Search for the cell housing the specified text and yield its (x, y) center coordinate. 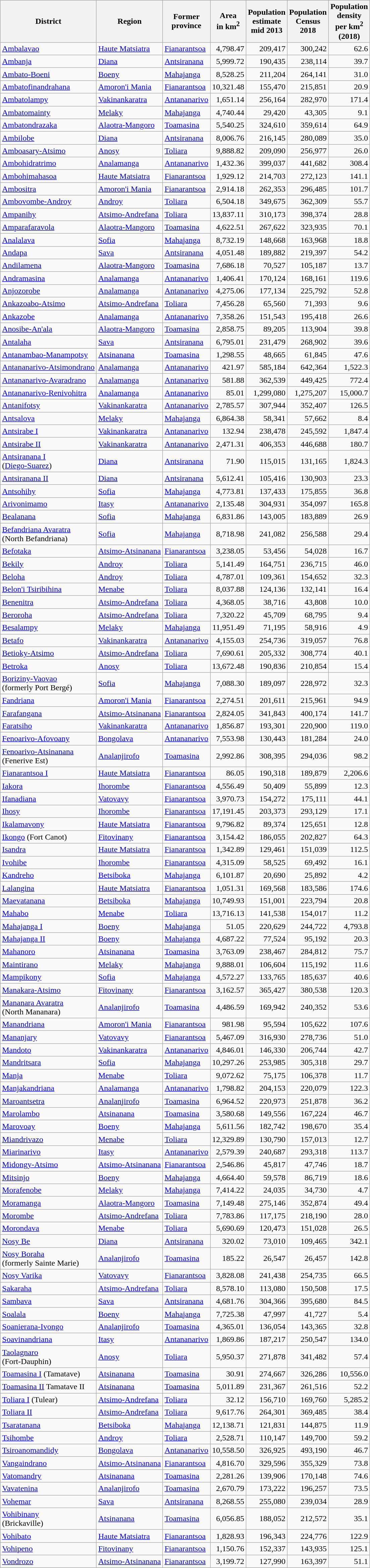
9,796.82 (228, 824)
272,123 (308, 176)
Ambatomainty (48, 113)
8,732.19 (228, 240)
Antananarivo-Atsimondrano (48, 367)
156,710 (267, 1400)
189,879 (308, 773)
Mananjary (48, 1037)
198,670 (308, 1126)
55.7 (349, 202)
Ambato-Boeni (48, 74)
Antalaha (48, 342)
122.3 (349, 1088)
Betafo (48, 640)
169,760 (308, 1400)
130,903 (308, 478)
1,406.41 (228, 278)
254,735 (308, 1276)
Maevatanana (48, 901)
25,892 (308, 875)
308,774 (308, 653)
4,155.03 (228, 640)
106,378 (308, 1075)
175,111 (308, 799)
170,124 (267, 278)
5,011.89 (228, 1387)
4,787.01 (228, 577)
5,540.25 (228, 125)
143,005 (267, 517)
2,670.79 (228, 1489)
45,709 (267, 615)
305,318 (308, 1063)
282,970 (308, 100)
149,556 (267, 1114)
Mampikony (48, 977)
365,427 (267, 990)
320.02 (228, 1241)
7,088.30 (228, 683)
Marolambo (48, 1114)
369,485 (308, 1412)
55,899 (308, 786)
280,089 (308, 138)
189,882 (267, 253)
Ambohimahasoa (48, 176)
400,174 (308, 713)
Befandriana Avaratra(North Befandriana) (48, 534)
Ambovombe-Androy (48, 202)
54.2 (349, 253)
45,817 (267, 1165)
Manja (48, 1075)
5,611.56 (228, 1126)
38.4 (349, 1412)
39.6 (349, 342)
47.6 (349, 355)
4,556.49 (228, 786)
Miarinarivo (48, 1152)
74.6 (349, 1476)
57,662 (308, 418)
190,836 (267, 666)
294,036 (308, 756)
15,000.7 (349, 393)
3,162.57 (228, 990)
293,318 (308, 1152)
54,028 (308, 551)
7,686.18 (228, 265)
Antananarivo-Avaradrano (48, 380)
152,337 (267, 1549)
71,393 (308, 304)
256,588 (308, 534)
11.6 (349, 965)
308.4 (349, 163)
59,578 (267, 1178)
2,135.48 (228, 504)
8,037.88 (228, 589)
125.1 (349, 1549)
Maroantsetra (48, 1101)
Betioky-Atsimo (48, 653)
7,725.38 (228, 1314)
20.9 (349, 87)
Maintirano (48, 965)
26.6 (349, 316)
2,914.18 (228, 189)
1,798.82 (228, 1088)
71.90 (228, 461)
3,828.08 (228, 1276)
262,353 (267, 189)
342.1 (349, 1241)
Midongy-Atsimo (48, 1165)
316,930 (267, 1037)
5,999.72 (228, 61)
190,318 (267, 773)
323,935 (308, 227)
1,856.87 (228, 726)
Tsiroanomandidy (48, 1450)
231,367 (267, 1387)
36.2 (349, 1101)
13,716.13 (228, 913)
Nosy Varika (48, 1276)
981.98 (228, 1024)
42.7 (349, 1050)
73,010 (267, 1241)
131,165 (308, 461)
304,931 (267, 504)
29.7 (349, 1063)
157,013 (308, 1139)
122.9 (349, 1536)
62.6 (349, 49)
70.1 (349, 227)
201,611 (267, 700)
13,837.11 (228, 214)
43,808 (308, 602)
35.1 (349, 1518)
Ankazobe (48, 316)
58,916 (308, 628)
49.4 (349, 1203)
319,057 (308, 640)
7,783.86 (228, 1216)
Fianarantsoa I (48, 773)
Vondrozo (48, 1561)
35.0 (349, 138)
7,553.98 (228, 739)
163,397 (308, 1561)
110,147 (267, 1438)
129,461 (267, 850)
120,473 (267, 1228)
Soanierana-Ivongo (48, 1327)
441,682 (308, 163)
380,538 (308, 990)
209,090 (267, 151)
354,097 (308, 504)
119.6 (349, 278)
Fenoarivo-Afovoany (48, 739)
10.0 (349, 602)
8.4 (349, 418)
142.8 (349, 1259)
Antsiranana II (48, 478)
150,508 (308, 1288)
4,681.76 (228, 1301)
2,274.51 (228, 700)
216,145 (267, 138)
Iakora (48, 786)
District (48, 21)
329,596 (267, 1463)
Vohibato (48, 1536)
Farafangana (48, 713)
349,675 (267, 202)
253,985 (267, 1063)
5,612.41 (228, 478)
326,286 (308, 1374)
421.97 (228, 367)
239,034 (308, 1501)
Soalala (48, 1314)
1,824.3 (349, 461)
50,409 (267, 786)
255,080 (267, 1501)
Bealanana (48, 517)
212,572 (308, 1518)
39.8 (349, 329)
29.4 (349, 534)
1,432.36 (228, 163)
130,790 (267, 1139)
73.8 (349, 1463)
29,420 (267, 113)
5,690.69 (228, 1228)
3,580.68 (228, 1114)
109,465 (308, 1241)
7,414.22 (228, 1190)
4,798.47 (228, 49)
180.7 (349, 444)
98.2 (349, 756)
89,374 (267, 824)
11.2 (349, 913)
10,749.93 (228, 901)
16.1 (349, 862)
Ikongo (Fort Canot) (48, 837)
6,864.38 (228, 418)
Faratsiho (48, 726)
10,558.50 (228, 1450)
7,358.26 (228, 316)
53,456 (267, 551)
120.3 (349, 990)
17.1 (349, 811)
293,129 (308, 811)
132,141 (308, 589)
151,028 (308, 1228)
Fenoarivo-Atsinanana(Fenerive Est) (48, 756)
261,516 (308, 1387)
141.7 (349, 713)
238,114 (308, 61)
Tsaratanana (48, 1425)
163,968 (308, 240)
9,888.82 (228, 151)
86.05 (228, 773)
9,888.01 (228, 965)
Amparafaravola (48, 227)
146,330 (267, 1050)
220,900 (308, 726)
Ambilobe (48, 138)
Antsirabe I (48, 431)
Morondava (48, 1228)
30.91 (228, 1374)
Toamasina I (Tamatave) (48, 1374)
190,435 (267, 61)
174.6 (349, 888)
Toliara I (Tulear) (48, 1400)
4,051.48 (228, 253)
Nosy Be (48, 1241)
225,792 (308, 291)
214,703 (267, 176)
Vatomandry (48, 1476)
127,990 (267, 1561)
132.94 (228, 431)
105,622 (308, 1024)
5.4 (349, 1314)
9.4 (349, 615)
16.7 (349, 551)
205,332 (267, 653)
32.8 (349, 1327)
35.4 (349, 1126)
Benenitra (48, 602)
144,875 (308, 1425)
75,175 (267, 1075)
2,206.6 (349, 773)
219,397 (308, 253)
154,652 (308, 577)
244,722 (308, 926)
Manandriana (48, 1024)
Areain km2 (228, 21)
89,205 (267, 329)
Ambohidratrimo (48, 163)
46.0 (349, 564)
Sakaraha (48, 1288)
187,217 (267, 1339)
167,224 (308, 1114)
Belon'i Tsiribihina (48, 589)
58,341 (267, 418)
10,321.48 (228, 87)
137,433 (267, 491)
115,015 (267, 461)
13.7 (349, 265)
Tsihombe (48, 1438)
193,301 (267, 726)
182,742 (267, 1126)
Ankazoabo-Atsimo (48, 304)
218,190 (308, 1216)
8,718.98 (228, 534)
44.1 (349, 799)
352,874 (308, 1203)
211,204 (267, 74)
Manjakandriana (48, 1088)
119.0 (349, 726)
177,134 (267, 291)
6,795.01 (228, 342)
241,082 (267, 534)
26.5 (349, 1228)
164,751 (267, 564)
250,547 (308, 1339)
264,301 (267, 1412)
Mandritsara (48, 1063)
Anosibe-An'ala (48, 329)
271,878 (267, 1356)
2,785.57 (228, 406)
188,052 (267, 1518)
143,935 (308, 1549)
6,831.86 (228, 517)
107.6 (349, 1024)
Formerprovince (186, 21)
Besalampy (48, 628)
310,173 (267, 214)
70,527 (267, 265)
Marovoay (48, 1126)
Vangaindrano (48, 1463)
1,051.31 (228, 888)
Antanifotsy (48, 406)
307,944 (267, 406)
7,456.28 (228, 304)
28.0 (349, 1216)
1,828.93 (228, 1536)
4.9 (349, 628)
4,664.40 (228, 1178)
Analalava (48, 240)
251,878 (308, 1101)
2,528.71 (228, 1438)
Ampanihy (48, 214)
Arivonimamo (48, 504)
406,353 (267, 444)
20.8 (349, 901)
6,964.52 (228, 1101)
Betroka (48, 666)
2,579.39 (228, 1152)
2,281.26 (228, 1476)
Mandoto (48, 1050)
Sambava (48, 1301)
24.0 (349, 739)
40.6 (349, 977)
Morombe (48, 1216)
47,997 (267, 1314)
52.2 (349, 1387)
449,425 (308, 380)
1,299,080 (267, 393)
1,522.3 (349, 367)
75.7 (349, 952)
170,148 (308, 1476)
278,736 (308, 1037)
17.5 (349, 1288)
326,925 (267, 1450)
Taolagnaro(Fort-Dauphin) (48, 1356)
8,268.55 (228, 1501)
Ambatolampy (48, 100)
109,361 (267, 577)
26,547 (267, 1259)
173,222 (267, 1489)
4,368.05 (228, 602)
26.0 (349, 151)
112.5 (349, 850)
48,665 (267, 355)
151,001 (267, 901)
Mananara Avaratra(North Mananara) (48, 1007)
Ambositra (48, 189)
136,054 (267, 1327)
143,365 (308, 1327)
105,416 (267, 478)
264,141 (308, 74)
1,651.14 (228, 100)
12.3 (349, 786)
4,622.51 (228, 227)
4,740.44 (228, 113)
238,478 (267, 431)
9.1 (349, 113)
Ambalavao (48, 49)
64.9 (349, 125)
220,079 (308, 1088)
300,242 (308, 49)
1,869.86 (228, 1339)
274,667 (267, 1374)
215,851 (308, 87)
Mahabo (48, 913)
355,329 (308, 1463)
Befotaka (48, 551)
95,192 (308, 939)
181,284 (308, 739)
Andilamena (48, 265)
Beloha (48, 577)
141,538 (267, 913)
43,305 (308, 113)
155,470 (267, 87)
Region (130, 21)
585,184 (267, 367)
17,191.45 (228, 811)
73.5 (349, 1489)
12,329.89 (228, 1139)
223,794 (308, 901)
Beroroha (48, 615)
133,765 (267, 977)
Soavinandriana (48, 1339)
77,524 (267, 939)
185,637 (308, 977)
220,973 (267, 1101)
4,486.59 (228, 1007)
256,164 (267, 100)
1,298.55 (228, 355)
18.8 (349, 240)
11.7 (349, 1075)
224,776 (308, 1536)
28.8 (349, 214)
8,006.76 (228, 138)
642,364 (308, 367)
210,854 (308, 666)
183,889 (308, 517)
395,680 (308, 1301)
2,824.05 (228, 713)
238,467 (267, 952)
324,610 (267, 125)
28.9 (349, 1501)
4,315.09 (228, 862)
169,942 (267, 1007)
154,017 (308, 913)
117,175 (267, 1216)
26,457 (308, 1259)
359,614 (308, 125)
7,320.22 (228, 615)
51.0 (349, 1037)
215,961 (308, 700)
186,055 (267, 837)
240,352 (308, 1007)
185.22 (228, 1259)
341,843 (267, 713)
113,080 (267, 1288)
7,690.61 (228, 653)
256,977 (308, 151)
Andapa (48, 253)
130,443 (267, 739)
5,467.09 (228, 1037)
4.7 (349, 1190)
Vohipeno (48, 1549)
Ifanadiana (48, 799)
106,604 (267, 965)
254,736 (267, 640)
772.4 (349, 380)
Mahanoro (48, 952)
8,528.25 (228, 74)
398,374 (308, 214)
47,746 (308, 1165)
Ihosy (48, 811)
Antsirabe II (48, 444)
121,831 (267, 1425)
86,719 (308, 1178)
124,136 (267, 589)
Ikalamavony (48, 824)
76.8 (349, 640)
202,827 (308, 837)
Morafenobe (48, 1190)
69,492 (308, 862)
203,373 (267, 811)
61,845 (308, 355)
196,343 (267, 1536)
493,190 (308, 1450)
39.7 (349, 61)
85.01 (228, 393)
34,730 (308, 1190)
16.4 (349, 589)
84.5 (349, 1301)
240,687 (267, 1152)
5,285.2 (349, 1400)
3,154.42 (228, 837)
4,773.81 (228, 491)
304,366 (267, 1301)
2,858.75 (228, 329)
2,546.86 (228, 1165)
151,543 (267, 316)
139,906 (267, 1476)
51.1 (349, 1561)
Bekily (48, 564)
581.88 (228, 380)
231,479 (267, 342)
1,847.4 (349, 431)
3,763.09 (228, 952)
68,795 (308, 615)
9.6 (349, 304)
71,195 (267, 628)
Vohemar (48, 1501)
12,138.71 (228, 1425)
341,482 (308, 1356)
134.0 (349, 1339)
209,417 (267, 49)
Amboasary-Atsimo (48, 151)
Mahajanga II (48, 939)
4,816.70 (228, 1463)
Anjozorobe (48, 291)
32.12 (228, 1400)
Antanambao-Manampotsy (48, 355)
13,672.48 (228, 666)
6,056.85 (228, 1518)
12.7 (349, 1139)
9,072.62 (228, 1075)
352,407 (308, 406)
4,793.8 (349, 926)
101.7 (349, 189)
Antananarivo-Renivohitra (48, 393)
4,365.01 (228, 1327)
4,846.01 (228, 1050)
64.3 (349, 837)
4.2 (349, 875)
2,471.31 (228, 444)
66.5 (349, 1276)
18.6 (349, 1178)
Mahajanga I (48, 926)
268,902 (308, 342)
3,199.72 (228, 1561)
189,097 (267, 683)
Nosy Boraha(formerly Sainte Marie) (48, 1259)
41,727 (308, 1314)
Mitsinjo (48, 1178)
204,153 (267, 1088)
1,150.76 (228, 1549)
399,037 (267, 163)
52.8 (349, 291)
Vohibinany(Brickaville) (48, 1518)
446,688 (308, 444)
267,622 (267, 227)
20,690 (267, 875)
171.4 (349, 100)
Vavatenina (48, 1489)
7,149.48 (228, 1203)
10,297.26 (228, 1063)
Antsalova (48, 418)
228,972 (308, 683)
38,716 (267, 602)
Miandrivazo (48, 1139)
362,539 (267, 380)
275,146 (267, 1203)
Antsiranana I(Diego-Suarez) (48, 461)
245,592 (308, 431)
Antsohihy (48, 491)
183,586 (308, 888)
3,238.05 (228, 551)
65,560 (267, 304)
113.7 (349, 1152)
3,970.73 (228, 799)
113,904 (308, 329)
31.0 (349, 74)
148,668 (267, 240)
94.9 (349, 700)
Toliara II (48, 1412)
9,617.76 (228, 1412)
PopulationCensus2018 (308, 21)
196,257 (308, 1489)
Andramasina (48, 278)
169,568 (267, 888)
Moramanga (48, 1203)
10,556.0 (349, 1374)
Populationdensityper km2(2018) (349, 21)
1,342.89 (228, 850)
2,992.86 (228, 756)
105,187 (308, 265)
4,275.06 (228, 291)
24,035 (267, 1190)
1,275,207 (308, 393)
8,578.10 (228, 1288)
241,438 (267, 1276)
95,594 (267, 1024)
Ambatondrazaka (48, 125)
58,525 (267, 862)
4,687.22 (228, 939)
53.6 (349, 1007)
236,715 (308, 564)
195,418 (308, 316)
284,812 (308, 952)
Kandreho (48, 875)
Toamasina II Tamatave II (48, 1387)
36.8 (349, 491)
125,651 (308, 824)
175,855 (308, 491)
Ambanja (48, 61)
40.1 (349, 653)
12.8 (349, 824)
149,700 (308, 1438)
11.9 (349, 1425)
59.2 (349, 1438)
Boriziny-Vaovao(formerly Port Bergé) (48, 683)
11,951.49 (228, 628)
18.7 (349, 1165)
362,309 (308, 202)
Lalangina (48, 888)
23.3 (349, 478)
5,950.37 (228, 1356)
26.9 (349, 517)
15.4 (349, 666)
154,272 (267, 799)
141.1 (349, 176)
151,039 (308, 850)
4,572.27 (228, 977)
Ambatofinandrahana (48, 87)
51.05 (228, 926)
Fandriana (48, 700)
126.5 (349, 406)
57.4 (349, 1356)
Isandra (48, 850)
115,192 (308, 965)
5,141.49 (228, 564)
206,744 (308, 1050)
6,504.18 (228, 202)
Populationestimatemid 2013 (267, 21)
165.8 (349, 504)
Manakara-Atsimo (48, 990)
296,485 (308, 189)
220,629 (267, 926)
6,101.87 (228, 875)
1,929.12 (228, 176)
Ivohibe (48, 862)
20.3 (349, 939)
308,395 (267, 756)
168,161 (308, 278)
